Output the [x, y] coordinate of the center of the cell containing the given text.  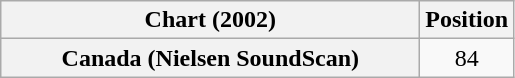
84 [467, 58]
Position [467, 20]
Canada (Nielsen SoundScan) [210, 58]
Chart (2002) [210, 20]
